Return the (X, Y) coordinate for the center point of the cell that contains the specified text.  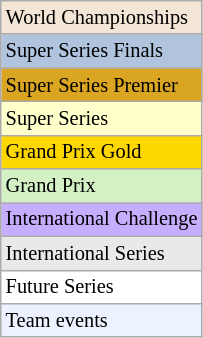
Future Series (102, 287)
Super Series Premier (102, 85)
Team events (102, 320)
Grand Prix (102, 186)
World Championships (102, 17)
International Challenge (102, 219)
Grand Prix Gold (102, 152)
Super Series Finals (102, 51)
Super Series (102, 118)
International Series (102, 253)
